Provide the [X, Y] coordinate of the cell's center where the given text is located.  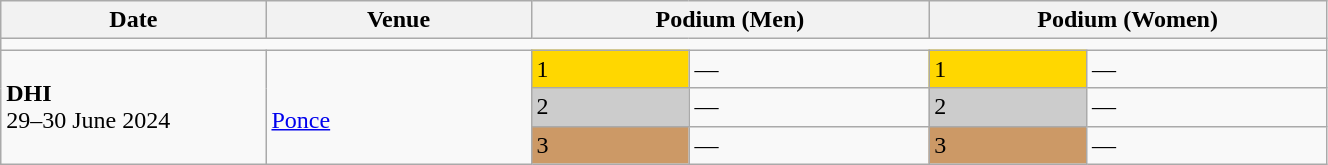
Podium (Men) [730, 20]
Ponce [398, 107]
Venue [398, 20]
DHI 29–30 June 2024 [134, 107]
Podium (Women) [1128, 20]
Date [134, 20]
